Search for the cell housing the specified text and yield its (X, Y) center coordinate. 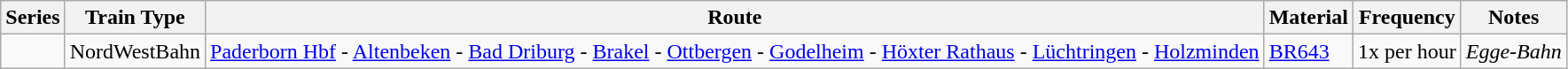
1x per hour (1407, 51)
Series (33, 18)
Material (1308, 18)
Frequency (1407, 18)
BR643 (1308, 51)
Egge-Bahn (1514, 51)
Route (736, 18)
NordWestBahn (135, 51)
Train Type (135, 18)
Notes (1514, 18)
Paderborn Hbf - Altenbeken - Bad Driburg - Brakel - Ottbergen - Godelheim - Höxter Rathaus - Lüchtringen - Holzminden (736, 51)
